Search for the cell housing the specified text and yield its (x, y) center coordinate. 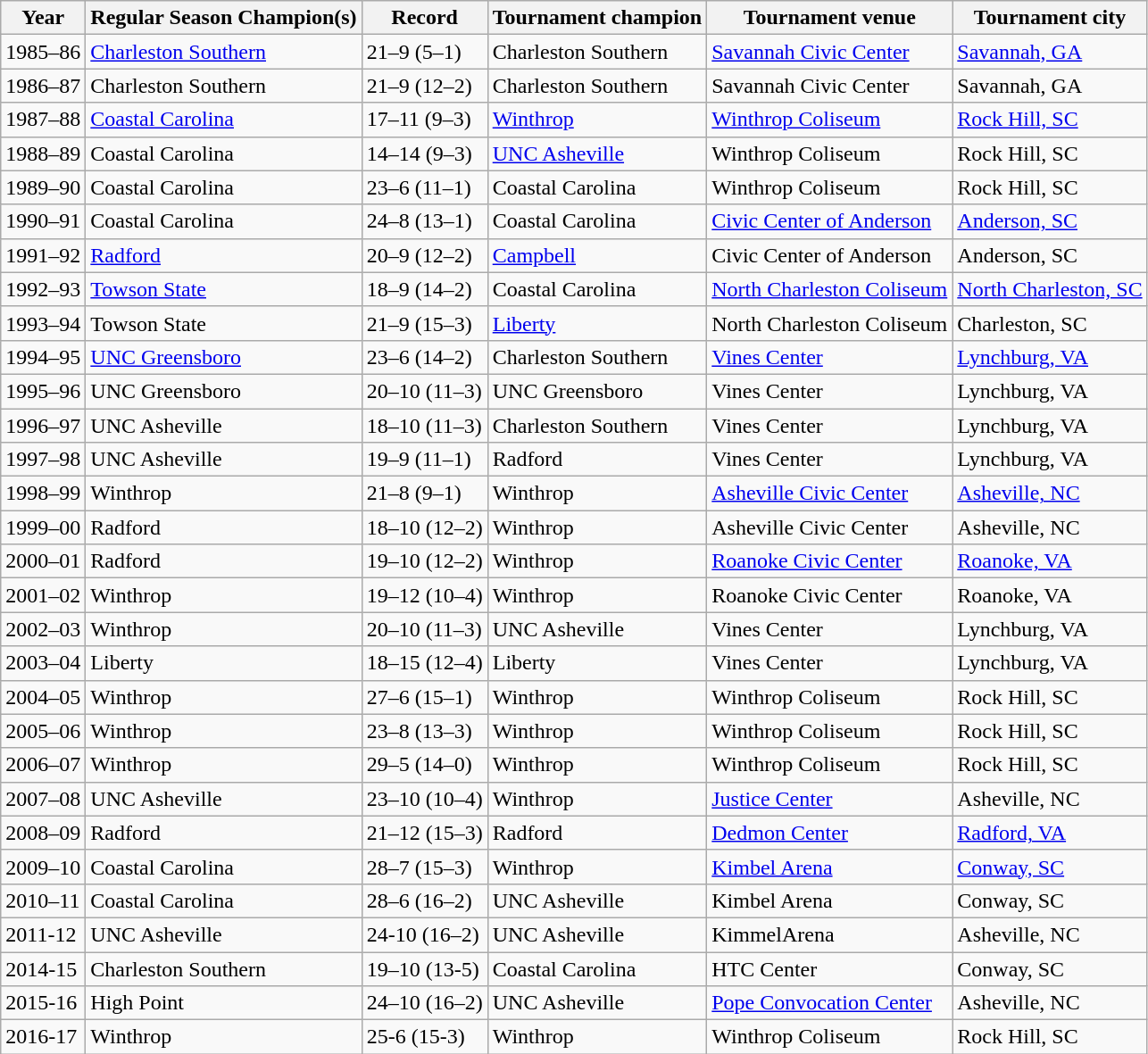
1989–90 (43, 187)
KimmelArena (830, 934)
1986–87 (43, 86)
28–7 (15–3) (425, 867)
23–8 (13–3) (425, 731)
24–10 (16–2) (425, 1003)
Justice Center (830, 799)
21–9 (5–1) (425, 52)
23–6 (11–1) (425, 187)
19–10 (13-5) (425, 968)
2014-15 (43, 968)
23–10 (10–4) (425, 799)
25-6 (15-3) (425, 1037)
2011-12 (43, 934)
2009–10 (43, 867)
1994–95 (43, 357)
Tournament venue (830, 18)
2001–02 (43, 595)
27–6 (15–1) (425, 697)
Dedmon Center (830, 833)
14–14 (9–3) (425, 154)
1999–00 (43, 527)
28–6 (16–2) (425, 900)
1998–99 (43, 494)
21–9 (12–2) (425, 86)
23–6 (14–2) (425, 357)
2004–05 (43, 697)
1990–91 (43, 221)
HTC Center (830, 968)
18–10 (12–2) (425, 527)
High Point (223, 1003)
18–10 (11–3) (425, 426)
Campbell (597, 255)
17–11 (9–3) (425, 120)
1992–93 (43, 289)
24-10 (16–2) (425, 934)
1993–94 (43, 323)
18–15 (12–4) (425, 663)
29–5 (14–0) (425, 765)
19–10 (12–2) (425, 561)
Tournament champion (597, 18)
19–9 (11–1) (425, 460)
Regular Season Champion(s) (223, 18)
1985–86 (43, 52)
21–8 (9–1) (425, 494)
1988–89 (43, 154)
Record (425, 18)
2000–01 (43, 561)
20–9 (12–2) (425, 255)
2002–03 (43, 629)
2003–04 (43, 663)
Charleston, SC (1050, 323)
21–12 (15–3) (425, 833)
Year (43, 18)
2007–08 (43, 799)
Tournament city (1050, 18)
Radford, VA (1050, 833)
1995–96 (43, 391)
18–9 (14–2) (425, 289)
2006–07 (43, 765)
2010–11 (43, 900)
1987–88 (43, 120)
1997–98 (43, 460)
21–9 (15–3) (425, 323)
Pope Convocation Center (830, 1003)
1996–97 (43, 426)
2008–09 (43, 833)
1991–92 (43, 255)
2015-16 (43, 1003)
2016-17 (43, 1037)
2005–06 (43, 731)
North Charleston, SC (1050, 289)
24–8 (13–1) (425, 221)
19–12 (10–4) (425, 595)
